Pinpoint the cell where the given text exists, returning its [x, y] midpoint coordinate. 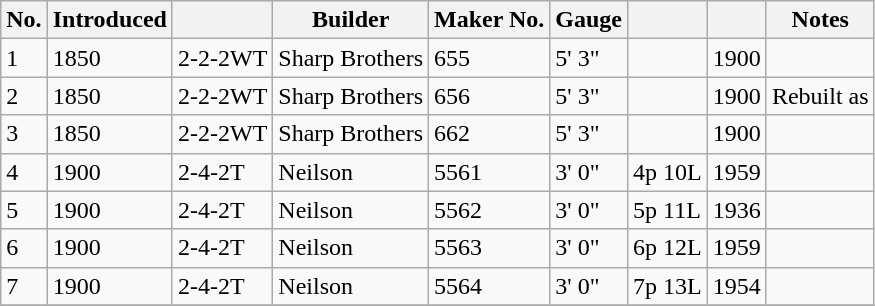
7 [24, 286]
5562 [490, 210]
Gauge [589, 20]
6 [24, 248]
1936 [736, 210]
Rebuilt as [820, 96]
5563 [490, 248]
4p 10L [668, 172]
7p 13L [668, 286]
Notes [820, 20]
No. [24, 20]
5564 [490, 286]
5561 [490, 172]
4 [24, 172]
Introduced [110, 20]
Maker No. [490, 20]
6p 12L [668, 248]
656 [490, 96]
3 [24, 134]
2 [24, 96]
662 [490, 134]
5p 11L [668, 210]
1 [24, 58]
655 [490, 58]
1954 [736, 286]
5 [24, 210]
Builder [351, 20]
